From the cell containing the given text, extract its center point as [X, Y] coordinate. 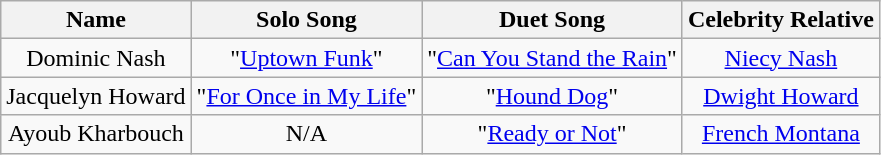
Jacquelyn Howard [96, 96]
Niecy Nash [780, 58]
French Montana [780, 134]
Celebrity Relative [780, 20]
Dwight Howard [780, 96]
"Hound Dog" [552, 96]
"Can You Stand the Rain" [552, 58]
"Uptown Funk" [306, 58]
Ayoub Kharbouch [96, 134]
"For Once in My Life" [306, 96]
N/A [306, 134]
Name [96, 20]
"Ready or Not" [552, 134]
Solo Song [306, 20]
Dominic Nash [96, 58]
Duet Song [552, 20]
